Extract the [X, Y] coordinate from the center of the cell holding the provided text.  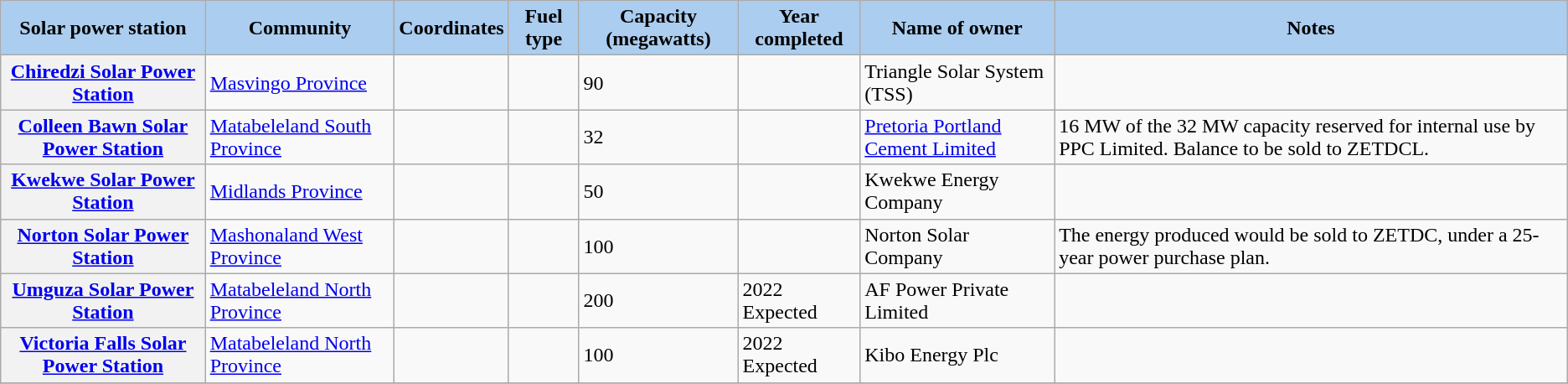
Notes [1312, 29]
90 [658, 82]
Capacity (megawatts) [658, 29]
50 [658, 191]
Kwekwe Energy Company [957, 191]
Year completed [799, 29]
Triangle Solar System (TSS) [957, 82]
Kwekwe Solar Power Station [103, 191]
The energy produced would be sold to ZETDC, under a 25-year power purchase plan. [1312, 246]
Fuel type [544, 29]
AF Power Private Limited [957, 300]
Kibo Energy Plc [957, 355]
Victoria Falls Solar Power Station [103, 355]
Coordinates [451, 29]
200 [658, 300]
Norton Solar Power Station [103, 246]
Community [300, 29]
Mashonaland West Province [300, 246]
16 MW of the 32 MW capacity reserved for internal use by PPC Limited. Balance to be sold to ZETDCL. [1312, 138]
Colleen Bawn Solar Power Station [103, 138]
Name of owner [957, 29]
Midlands Province [300, 191]
Matabeleland South Province [300, 138]
Umguza Solar Power Station [103, 300]
Chiredzi Solar Power Station [103, 82]
Pretoria Portland Cement Limited [957, 138]
32 [658, 138]
Norton Solar Company [957, 246]
Masvingo Province [300, 82]
Solar power station [103, 29]
